Output the (X, Y) coordinate of the center of the cell containing the given text.  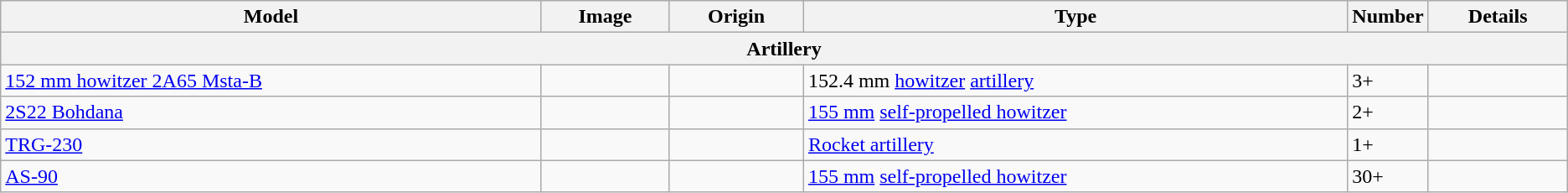
Rocket artillery (1075, 144)
Number (1388, 17)
AS-90 (271, 176)
2S22 Bohdana (271, 112)
Type (1075, 17)
30+ (1388, 176)
Image (605, 17)
3+ (1388, 81)
Artillery (784, 49)
1+ (1388, 144)
TRG-230 (271, 144)
152.4 mm howitzer artillery (1075, 81)
Origin (737, 17)
2+ (1388, 112)
Details (1498, 17)
152 mm howitzer 2A65 Msta-B (271, 81)
Model (271, 17)
